Output the [x, y] coordinate of the center of the cell containing the given text.  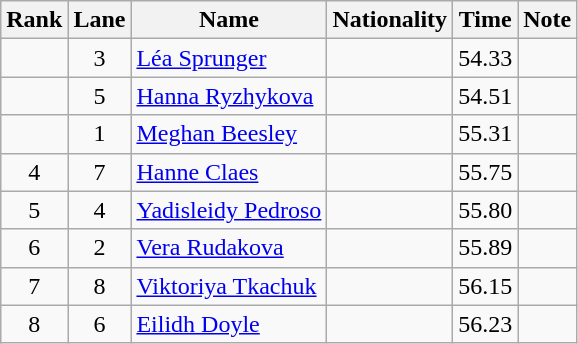
2 [100, 248]
56.23 [486, 324]
Meghan Beesley [229, 134]
Hanna Ryzhykova [229, 96]
Lane [100, 20]
Léa Sprunger [229, 58]
Eilidh Doyle [229, 324]
55.89 [486, 248]
56.15 [486, 286]
55.80 [486, 210]
Viktoriya Tkachuk [229, 286]
Name [229, 20]
54.33 [486, 58]
55.75 [486, 172]
54.51 [486, 96]
Yadisleidy Pedroso [229, 210]
Hanne Claes [229, 172]
Note [548, 20]
Vera Rudakova [229, 248]
55.31 [486, 134]
3 [100, 58]
Rank [34, 20]
1 [100, 134]
Nationality [390, 20]
Time [486, 20]
